Search for the cell housing the specified text and yield its (X, Y) center coordinate. 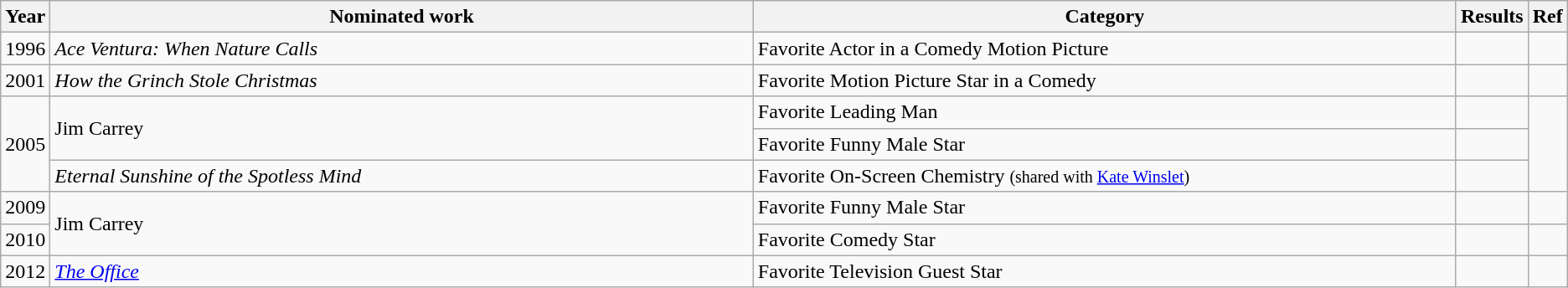
Favorite On-Screen Chemistry (shared with Kate Winslet) (1104, 176)
Category (1104, 17)
How the Grinch Stole Christmas (402, 80)
Eternal Sunshine of the Spotless Mind (402, 176)
Year (25, 17)
Ace Ventura: When Nature Calls (402, 49)
2012 (25, 271)
1996 (25, 49)
Favorite Leading Man (1104, 112)
Favorite Actor in a Comedy Motion Picture (1104, 49)
The Office (402, 271)
Results (1492, 17)
Nominated work (402, 17)
2009 (25, 208)
Favorite Comedy Star (1104, 239)
2001 (25, 80)
2005 (25, 144)
Ref (1548, 17)
2010 (25, 239)
Favorite Motion Picture Star in a Comedy (1104, 80)
Favorite Television Guest Star (1104, 271)
